Pinpoint the cell where the given text exists, returning its [X, Y] midpoint coordinate. 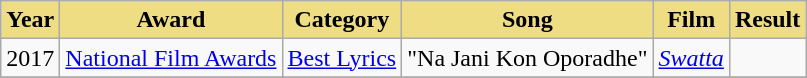
Category [342, 20]
Song [528, 20]
Year [30, 20]
2017 [30, 58]
Result [767, 20]
National Film Awards [171, 58]
"Na Jani Kon Oporadhe" [528, 58]
Best Lyrics [342, 58]
Swatta [691, 58]
Film [691, 20]
Award [171, 20]
